Capture the cell that displays the provided text and extract its (X, Y) central coordinate. 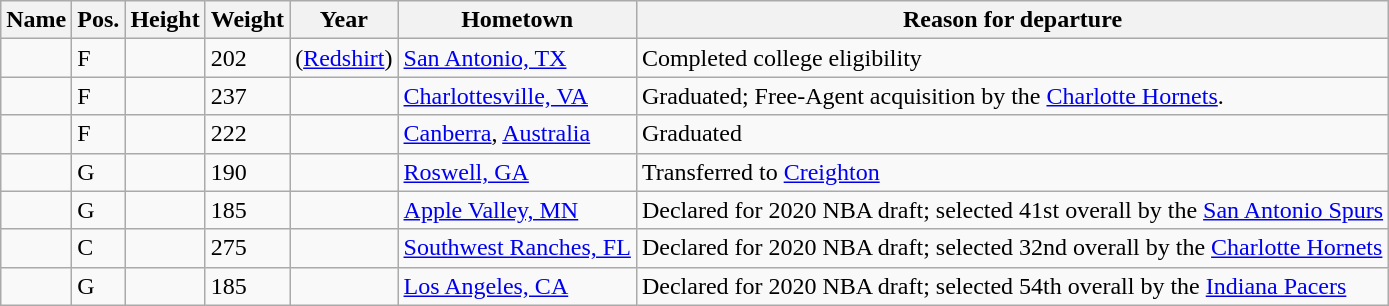
Graduated; Free-Agent acquisition by the Charlotte Hornets. (1012, 96)
222 (247, 134)
202 (247, 58)
Completed college eligibility (1012, 58)
Declared for 2020 NBA draft; selected 32nd overall by the Charlotte Hornets (1012, 248)
Declared for 2020 NBA draft; selected 41st overall by the San Antonio Spurs (1012, 210)
Apple Valley, MN (517, 210)
Charlottesville, VA (517, 96)
237 (247, 96)
275 (247, 248)
(Redshirt) (344, 58)
C (98, 248)
Southwest Ranches, FL (517, 248)
Graduated (1012, 134)
Height (165, 20)
Los Angeles, CA (517, 286)
Reason for departure (1012, 20)
Roswell, GA (517, 172)
Canberra, Australia (517, 134)
Pos. (98, 20)
San Antonio, TX (517, 58)
Year (344, 20)
Weight (247, 20)
Transferred to Creighton (1012, 172)
Hometown (517, 20)
Name (36, 20)
190 (247, 172)
Declared for 2020 NBA draft; selected 54th overall by the Indiana Pacers (1012, 286)
